Extract the (X, Y) coordinate from the center of the cell holding the provided text.  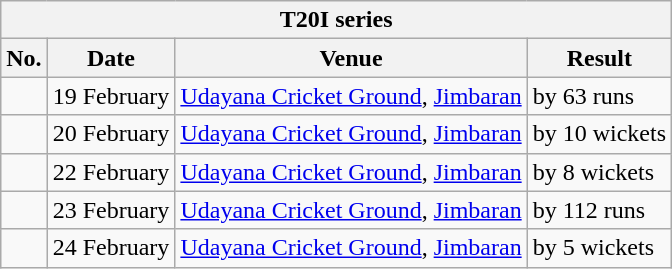
by 10 wickets (599, 134)
by 5 wickets (599, 248)
Date (111, 58)
by 8 wickets (599, 172)
by 63 runs (599, 96)
No. (24, 58)
19 February (111, 96)
Venue (351, 58)
Result (599, 58)
22 February (111, 172)
20 February (111, 134)
24 February (111, 248)
by 112 runs (599, 210)
T20I series (336, 20)
23 February (111, 210)
